Provide the (X, Y) coordinate of the cell's center where the given text is located.  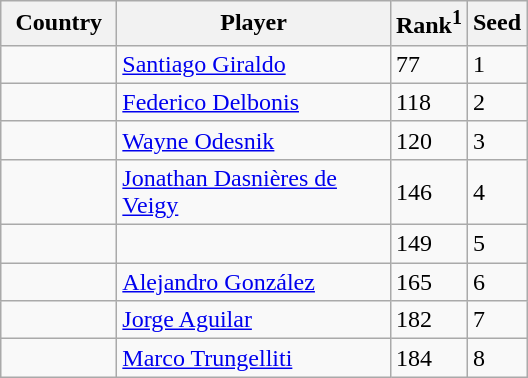
Jonathan Dasnières de Veigy (254, 192)
7 (496, 320)
Santiago Giraldo (254, 64)
Country (59, 24)
6 (496, 282)
2 (496, 102)
118 (428, 102)
77 (428, 64)
4 (496, 192)
Seed (496, 24)
Wayne Odesnik (254, 140)
3 (496, 140)
Rank1 (428, 24)
Federico Delbonis (254, 102)
Alejandro González (254, 282)
149 (428, 244)
Jorge Aguilar (254, 320)
8 (496, 358)
Marco Trungelliti (254, 358)
146 (428, 192)
1 (496, 64)
184 (428, 358)
120 (428, 140)
Player (254, 24)
165 (428, 282)
5 (496, 244)
182 (428, 320)
